From the cell containing the given text, extract its center point as (X, Y) coordinate. 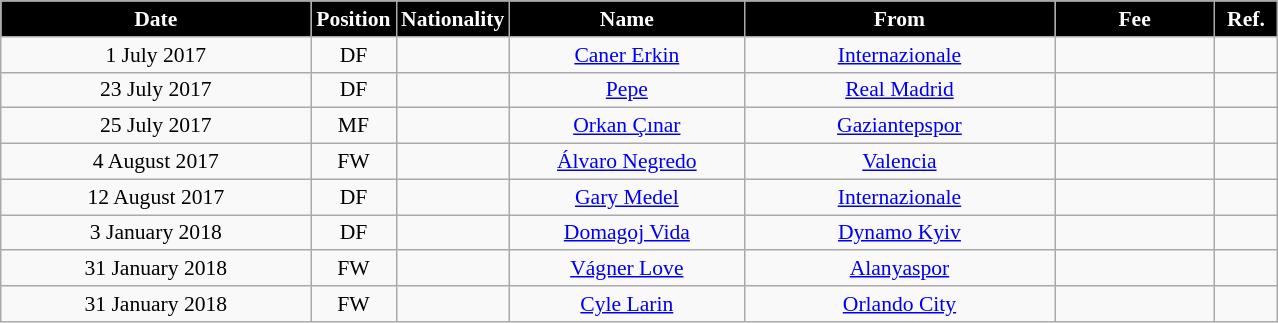
Dynamo Kyiv (899, 233)
Position (354, 19)
Orlando City (899, 304)
Vágner Love (626, 269)
Nationality (452, 19)
Pepe (626, 90)
Real Madrid (899, 90)
Domagoj Vida (626, 233)
Cyle Larin (626, 304)
Name (626, 19)
Álvaro Negredo (626, 162)
Caner Erkin (626, 55)
12 August 2017 (156, 197)
1 July 2017 (156, 55)
Orkan Çınar (626, 126)
3 January 2018 (156, 233)
From (899, 19)
Fee (1135, 19)
Alanyaspor (899, 269)
Gaziantepspor (899, 126)
Gary Medel (626, 197)
4 August 2017 (156, 162)
Date (156, 19)
MF (354, 126)
25 July 2017 (156, 126)
Ref. (1246, 19)
23 July 2017 (156, 90)
Valencia (899, 162)
